Provide the [x, y] coordinate of the cell's center where the given text is located.  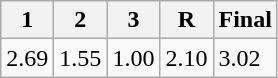
2 [80, 20]
R [186, 20]
1 [28, 20]
3 [134, 20]
1.00 [134, 58]
2.10 [186, 58]
1.55 [80, 58]
2.69 [28, 58]
3.02 [245, 58]
Final [245, 20]
